Locate the cell with the specified text and output its [X, Y] center coordinate. 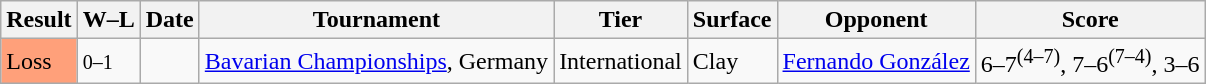
0–1 [108, 62]
Tournament [376, 20]
Surface [732, 20]
W–L [108, 20]
Tier [621, 20]
International [621, 62]
Fernando González [876, 62]
Opponent [876, 20]
Clay [732, 62]
Bavarian Championships, Germany [376, 62]
Score [1090, 20]
Loss [39, 62]
Result [39, 20]
Date [170, 20]
6–7(4–7), 7–6(7–4), 3–6 [1090, 62]
